Output the (X, Y) coordinate of the center of the cell containing the given text.  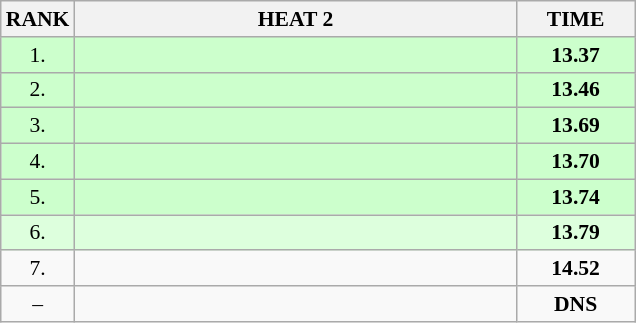
6. (38, 233)
DNS (576, 304)
7. (38, 269)
13.70 (576, 162)
HEAT 2 (295, 19)
1. (38, 55)
13.79 (576, 233)
13.46 (576, 90)
14.52 (576, 269)
2. (38, 90)
4. (38, 162)
13.74 (576, 197)
TIME (576, 19)
– (38, 304)
RANK (38, 19)
13.37 (576, 55)
13.69 (576, 126)
5. (38, 197)
3. (38, 126)
